Return the [x, y] coordinate for the center point of the cell that contains the specified text.  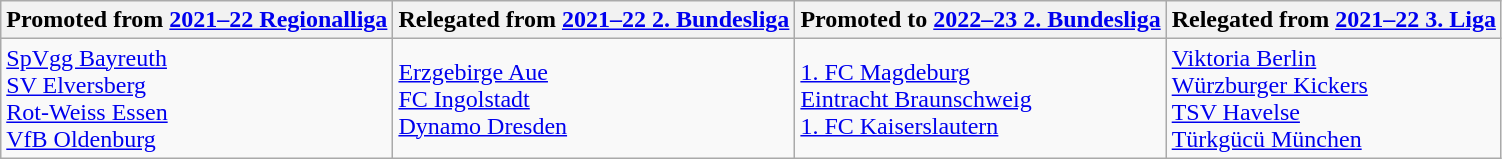
Promoted from 2021–22 Regionalliga [197, 20]
Relegated from 2021–22 2. Bundesliga [594, 20]
Relegated from 2021–22 3. Liga [1334, 20]
1. FC MagdeburgEintracht Braunschweig1. FC Kaiserslautern [980, 98]
Promoted to 2022–23 2. Bundesliga [980, 20]
Viktoria BerlinWürzburger KickersTSV HavelseTürkgücü München [1334, 98]
Erzgebirge AueFC IngolstadtDynamo Dresden [594, 98]
SpVgg BayreuthSV ElversbergRot-Weiss EssenVfB Oldenburg [197, 98]
